Return (X, Y) of the center of cell containing provided text 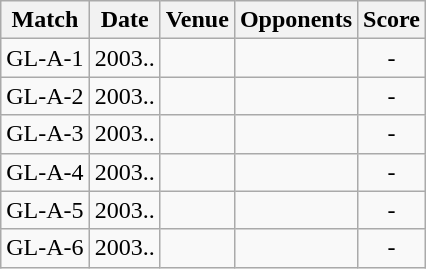
GL-A-2 (45, 96)
GL-A-3 (45, 134)
GL-A-4 (45, 172)
Score (392, 20)
Venue (197, 20)
GL-A-6 (45, 248)
GL-A-1 (45, 58)
GL-A-5 (45, 210)
Opponents (296, 20)
Date (124, 20)
Match (45, 20)
